For the text-containing cell, return its midpoint in (X, Y) coordinate format. 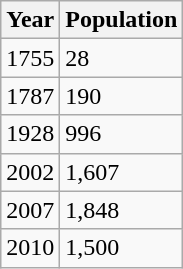
Year (30, 20)
2002 (30, 172)
1,607 (122, 172)
2010 (30, 248)
1787 (30, 96)
190 (122, 96)
1,500 (122, 248)
996 (122, 134)
1,848 (122, 210)
1755 (30, 58)
1928 (30, 134)
28 (122, 58)
Population (122, 20)
2007 (30, 210)
